Find where the given text appears and provide that cell's center as [x, y] coordinate. 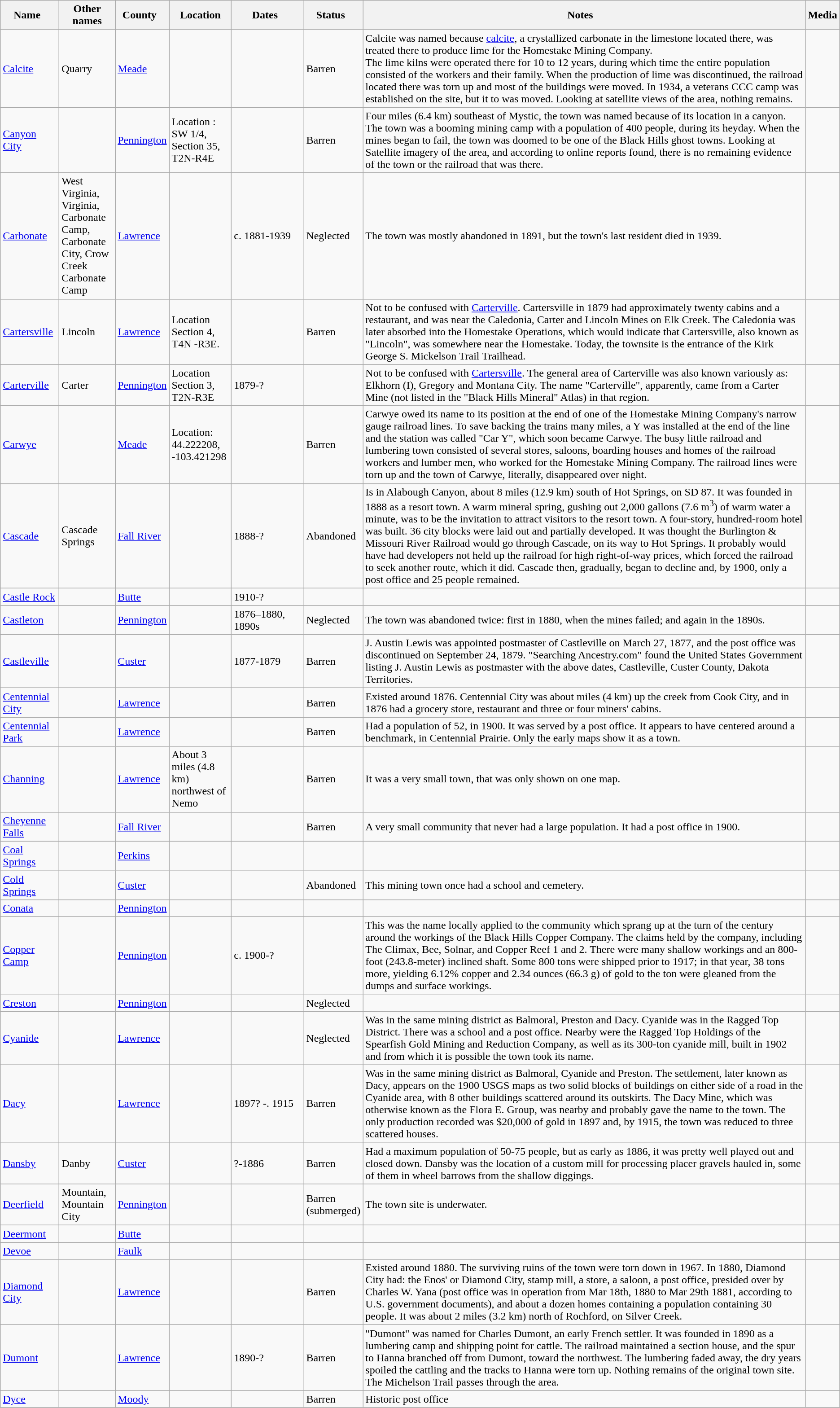
Faulk [142, 1251]
Conata [30, 908]
Copper Camp [30, 955]
Quarry [87, 68]
1888-? [267, 536]
County [142, 15]
Canyon City [30, 140]
Notes [584, 15]
Mountain, Mountain City [87, 1205]
Location [200, 15]
About 3 miles (4.8 km) northwest of Nemo [200, 779]
Cyanide [30, 1038]
Diamond City [30, 1292]
1876–1880, 1890s [267, 620]
Castle Rock [30, 597]
?-1886 [267, 1163]
Moody [142, 1399]
Location Section 3, T2N-R3E [200, 385]
Carbonate [30, 236]
Dumont [30, 1358]
A very small community that never had a large population. It had a post office in 1900. [584, 827]
Cascade Springs [87, 536]
This mining town once had a school and cemetery. [584, 885]
West Virginia, Virginia, Carbonate Camp, Carbonate City, Crow Creek Carbonate Camp [87, 236]
Creston [30, 1003]
Devoe [30, 1251]
Lincoln [87, 332]
Historic post office [584, 1399]
c. 1900-? [267, 955]
Other names [87, 15]
1879-? [267, 385]
Carter [87, 385]
Dates [267, 15]
Cold Springs [30, 885]
Perkins [142, 855]
1890-? [267, 1358]
Carterville [30, 385]
Calcite [30, 68]
Dyce [30, 1399]
Dacy [30, 1104]
Carwye [30, 444]
Status [333, 15]
Danby [87, 1163]
Castleville [30, 662]
c. 1881-1939 [267, 236]
Cascade [30, 536]
Castleton [30, 620]
Centennial Park [30, 732]
Cartersville [30, 332]
Deermont [30, 1234]
Cheyenne Falls [30, 827]
Barren (submerged) [333, 1205]
It was a very small town, that was only shown on one map. [584, 779]
Deerfield [30, 1205]
Media [822, 15]
The town was abandoned twice: first in 1880, when the mines failed; and again in the 1890s. [584, 620]
Location : SW 1/4, Section 35, T2N-R4E [200, 140]
Coal Springs [30, 855]
1910-? [267, 597]
1897? -. 1915 [267, 1104]
The town was mostly abandoned in 1891, but the town's last resident died in 1939. [584, 236]
The town site is underwater. [584, 1205]
1877-1879 [267, 662]
Location: 44.222208, -103.421298 [200, 444]
Centennial City [30, 703]
Name [30, 15]
Location Section 4, T4N -R3E. [200, 332]
Channing [30, 779]
Dansby [30, 1163]
